Pinpoint the cell where the given text exists, returning its [x, y] midpoint coordinate. 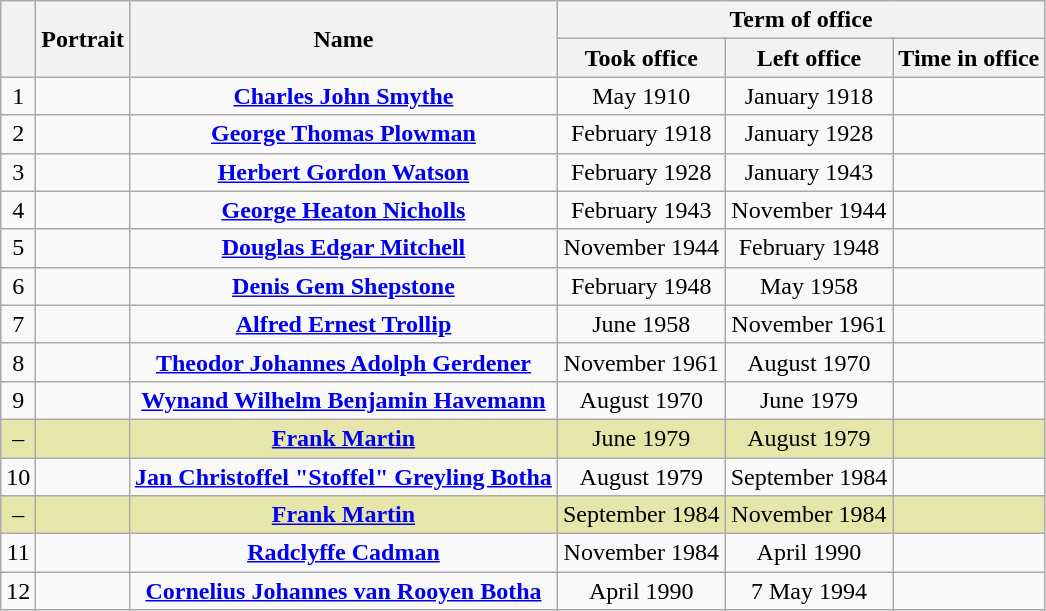
Denis Gem Shepstone [343, 286]
May 1958 [809, 286]
Name [343, 39]
Left office [809, 58]
10 [18, 477]
February 1928 [641, 172]
6 [18, 286]
12 [18, 591]
January 1928 [809, 134]
Charles John Smythe [343, 96]
Alfred Ernest Trollip [343, 324]
June 1958 [641, 324]
Took office [641, 58]
Wynand Wilhelm Benjamin Havemann [343, 400]
Jan Christoffel "Stoffel" Greyling Botha [343, 477]
Douglas Edgar Mitchell [343, 248]
George Heaton Nicholls [343, 210]
January 1918 [809, 96]
Portrait [83, 39]
11 [18, 553]
7 May 1994 [809, 591]
Theodor Johannes Adolph Gerdener [343, 362]
8 [18, 362]
Cornelius Johannes van Rooyen Botha [343, 591]
January 1943 [809, 172]
Time in office [969, 58]
7 [18, 324]
1 [18, 96]
9 [18, 400]
February 1943 [641, 210]
Herbert Gordon Watson [343, 172]
February 1918 [641, 134]
Term of office [800, 20]
May 1910 [641, 96]
5 [18, 248]
George Thomas Plowman [343, 134]
4 [18, 210]
2 [18, 134]
Radclyffe Cadman [343, 553]
3 [18, 172]
